Return [X, Y] of the center of cell containing provided text 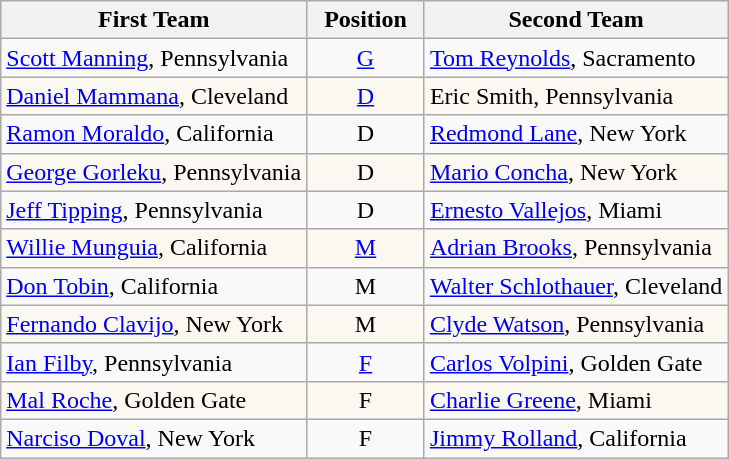
Tom Reynolds, Sacramento [576, 58]
Fernando Clavijo, New York [154, 324]
Adrian Brooks, Pennsylvania [576, 248]
Willie Munguia, California [154, 248]
Walter Schlothauer, Cleveland [576, 286]
Carlos Volpini, Golden Gate [576, 362]
Position [366, 20]
Clyde Watson, Pennsylvania [576, 324]
G [366, 58]
Scott Manning, Pennsylvania [154, 58]
Ramon Moraldo, California [154, 134]
Second Team [576, 20]
First Team [154, 20]
Jimmy Rolland, California [576, 438]
Ian Filby, Pennsylvania [154, 362]
Mal Roche, Golden Gate [154, 400]
Narciso Doval, New York [154, 438]
Eric Smith, Pennsylvania [576, 96]
Redmond Lane, New York [576, 134]
Ernesto Vallejos, Miami [576, 210]
Don Tobin, California [154, 286]
Daniel Mammana, Cleveland [154, 96]
George Gorleku, Pennsylvania [154, 172]
Mario Concha, New York [576, 172]
Charlie Greene, Miami [576, 400]
Jeff Tipping, Pennsylvania [154, 210]
